Determine the (x, y) coordinate at the center of the cell enclosing the given text.  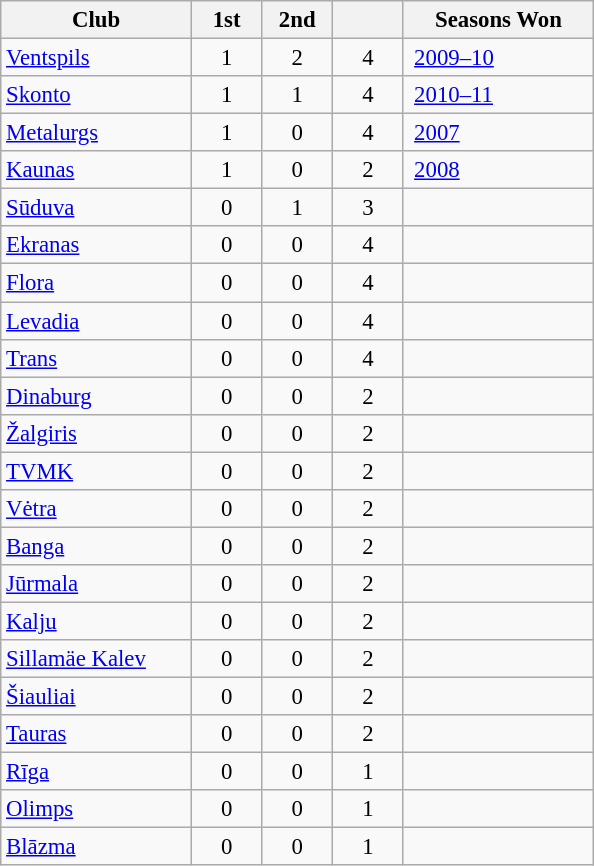
2009–10 (498, 58)
TVMK (96, 471)
2007 (498, 133)
Seasons Won (498, 20)
Flora (96, 283)
2008 (498, 170)
Sūduva (96, 208)
Jūrmala (96, 584)
Olimps (96, 809)
Šiauliai (96, 697)
Ventspils (96, 58)
Blāzma (96, 847)
Club (96, 20)
Banga (96, 546)
Ekranas (96, 245)
Rīga (96, 772)
Žalgiris (96, 433)
Metalurgs (96, 133)
Levadia (96, 321)
Vėtra (96, 509)
Sillamäe Kalev (96, 659)
2nd (298, 20)
2010–11 (498, 95)
Kaunas (96, 170)
Kalju (96, 621)
Tauras (96, 734)
Trans (96, 358)
3 (368, 208)
1st (226, 20)
Dinaburg (96, 396)
Skonto (96, 95)
